Return [x, y] of the center of cell containing provided text 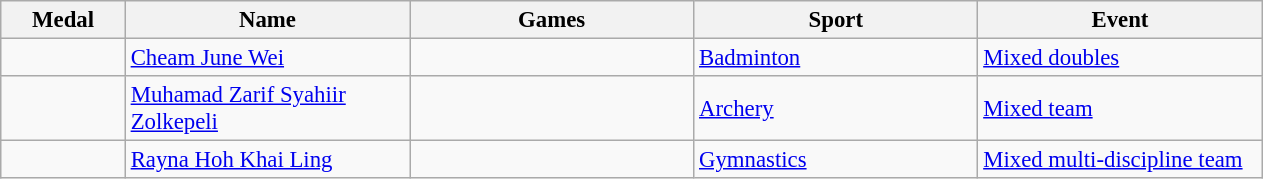
Sport [836, 20]
Event [1120, 20]
Archery [836, 108]
Mixed multi-discipline team [1120, 160]
Mixed doubles [1120, 58]
Games [552, 20]
Name [267, 20]
Mixed team [1120, 108]
Gymnastics [836, 160]
Medal [64, 20]
Cheam June Wei [267, 58]
Muhamad Zarif Syahiir Zolkepeli [267, 108]
Rayna Hoh Khai Ling [267, 160]
Badminton [836, 58]
